Return the [X, Y] coordinate for the center point of the cell that contains the specified text.  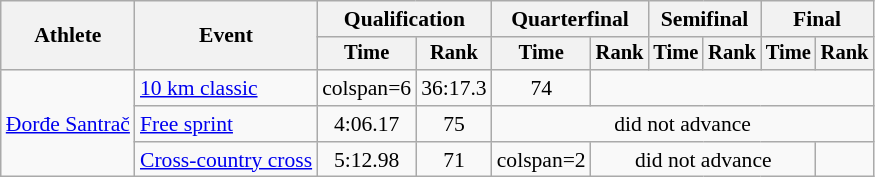
36:17.3 [454, 88]
colspan=6 [366, 88]
75 [454, 124]
74 [542, 88]
Free sprint [226, 124]
Đorđe Santrač [68, 124]
10 km classic [226, 88]
Final [817, 19]
Quarterfinal [570, 19]
Qualification [404, 19]
did not advance [683, 124]
Semifinal [704, 19]
Event [226, 36]
4:06.17 [366, 124]
Athlete [68, 36]
